Pinpoint the cell where the given text exists, returning its (x, y) midpoint coordinate. 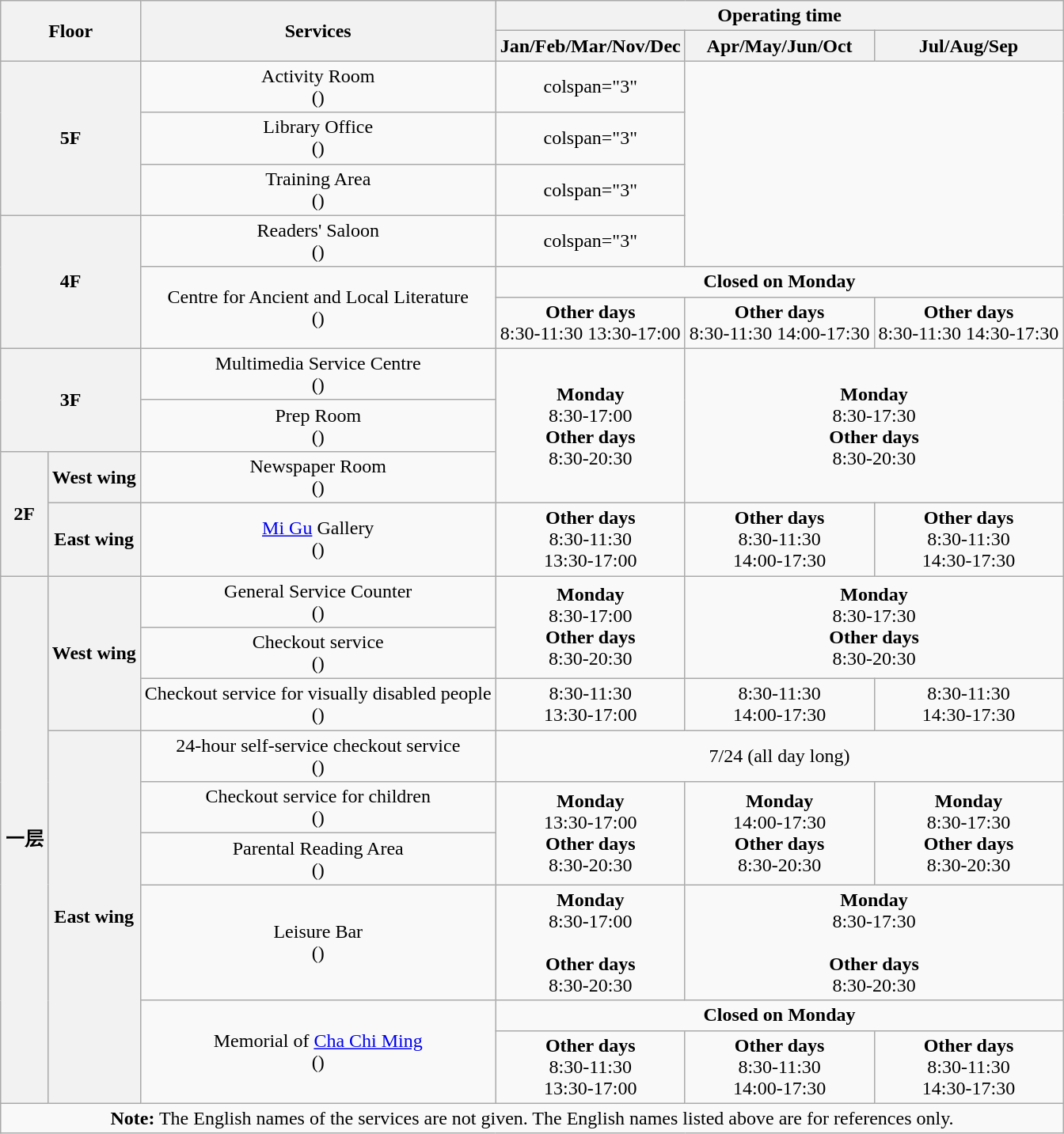
Checkout service for visually disabled people() (318, 704)
4F (70, 282)
Memorial of Cha Chi Ming() (318, 1052)
Activity Room() (318, 87)
Jul/Aug/Sep (969, 46)
8:30-11:3013:30-17:00 (591, 704)
7/24 (all day long) (779, 757)
Mi Gu Gallery() (318, 539)
Centre for Ancient and Local Literature() (318, 307)
3F (70, 400)
Checkout service for children() (318, 807)
General Service Counter() (318, 601)
Floor (70, 31)
Library Office() (318, 138)
Training Area() (318, 190)
Readers' Saloon() (318, 241)
5F (70, 138)
Other days8:30-11:30 13:30-17:00 (591, 323)
Jan/Feb/Mar/Nov/Dec (591, 46)
Newspaper Room() (318, 476)
Monday13:30-17:00Other days8:30-20:30 (591, 833)
Parental Reading Area() (318, 859)
Monday14:00-17:30Other days8:30-20:30 (779, 833)
24-hour self-service checkout service() (318, 757)
Other days8:30-11:30 14:30-17:30 (969, 323)
Multimedia Service Centre() (318, 374)
Other days8:30-11:30 14:00-17:30 (779, 323)
Services (318, 31)
2F (24, 513)
Leisure Bar() (318, 942)
Operating time (779, 16)
一层 (24, 840)
Prep Room() (318, 426)
8:30-11:3014:30-17:30 (969, 704)
Checkout service() (318, 654)
Note: The English names of the services are not given. The English names listed above are for references only. (532, 1118)
Apr/May/Jun/Oct (779, 46)
8:30-11:3014:00-17:30 (779, 704)
